Pinpoint the cell where the given text exists, returning its (X, Y) midpoint coordinate. 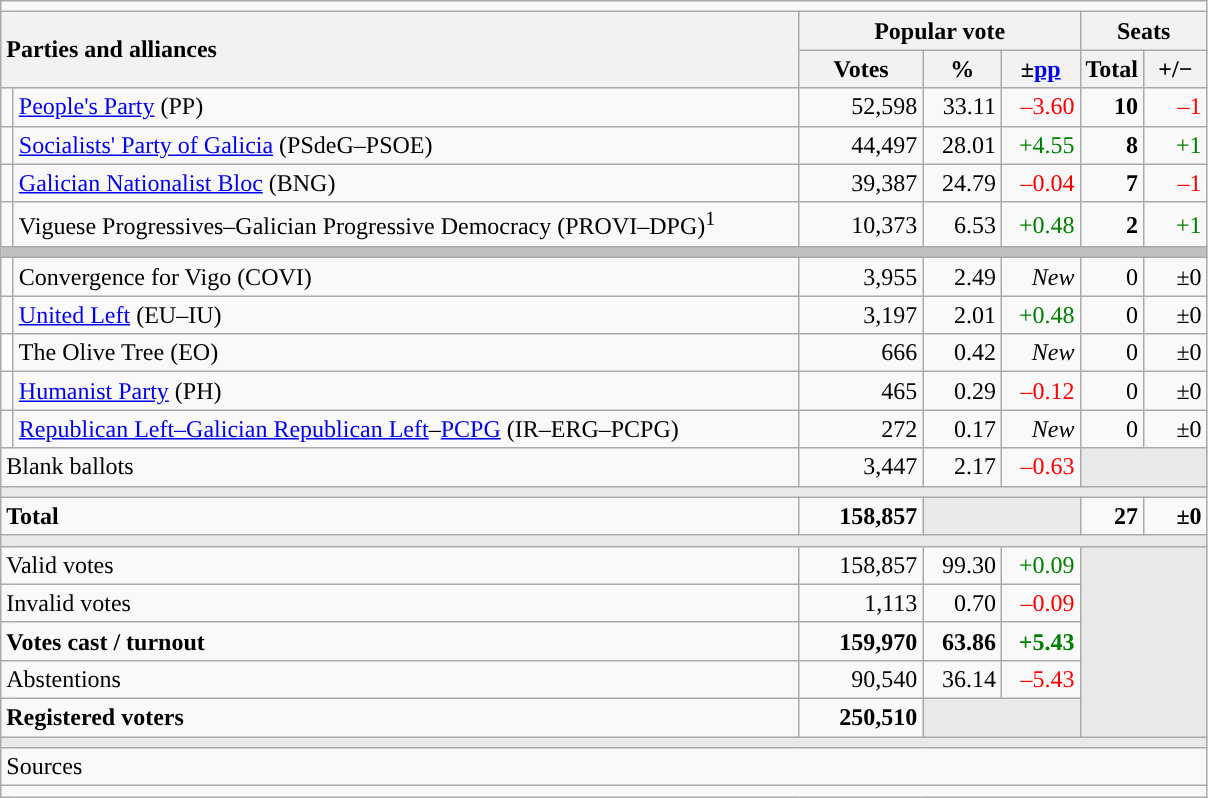
–0.04 (1040, 183)
+4.55 (1040, 145)
6.53 (962, 224)
3,447 (861, 467)
% (962, 69)
–0.63 (1040, 467)
Sources (604, 767)
+5.43 (1040, 641)
Parties and alliances (400, 50)
0.42 (962, 353)
10,373 (861, 224)
Popular vote (940, 31)
The Olive Tree (EO) (406, 353)
99.30 (962, 565)
3,197 (861, 315)
0.17 (962, 429)
Votes (861, 69)
7 (1112, 183)
Registered voters (400, 718)
2.17 (962, 467)
Seats (1144, 31)
People's Party (PP) (406, 107)
Convergence for Vigo (COVI) (406, 277)
–0.09 (1040, 603)
10 (1112, 107)
250,510 (861, 718)
Republican Left–Galician Republican Left–PCPG (IR–ERG–PCPG) (406, 429)
–5.43 (1040, 679)
39,387 (861, 183)
24.79 (962, 183)
Viguese Progressives–Galician Progressive Democracy (PROVI–DPG)1 (406, 224)
3,955 (861, 277)
Invalid votes (400, 603)
1,113 (861, 603)
33.11 (962, 107)
Valid votes (400, 565)
–0.12 (1040, 391)
27 (1112, 516)
United Left (EU–IU) (406, 315)
2.49 (962, 277)
52,598 (861, 107)
63.86 (962, 641)
2.01 (962, 315)
272 (861, 429)
Galician Nationalist Bloc (BNG) (406, 183)
+0.09 (1040, 565)
Votes cast / turnout (400, 641)
Socialists' Party of Galicia (PSdeG–PSOE) (406, 145)
28.01 (962, 145)
Blank ballots (400, 467)
666 (861, 353)
0.70 (962, 603)
2 (1112, 224)
8 (1112, 145)
90,540 (861, 679)
Abstentions (400, 679)
465 (861, 391)
36.14 (962, 679)
±pp (1040, 69)
Humanist Party (PH) (406, 391)
0.29 (962, 391)
+/− (1176, 69)
–3.60 (1040, 107)
159,970 (861, 641)
44,497 (861, 145)
